Scan for the cell matching the given text and deliver its (X, Y) coordinate at center. 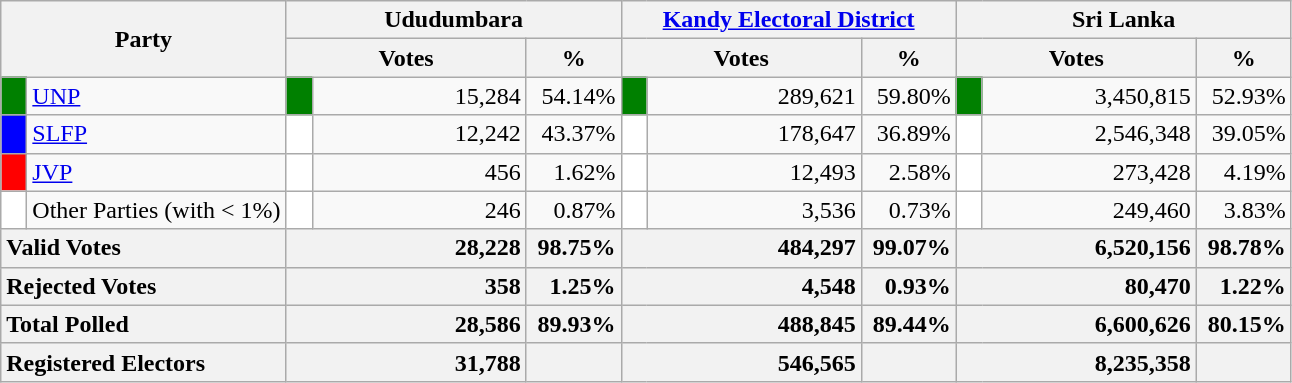
43.37% (574, 134)
546,565 (741, 362)
12,242 (419, 134)
12,493 (754, 172)
6,600,626 (1076, 324)
98.78% (1244, 248)
Sri Lanka (1124, 20)
3.83% (1244, 210)
6,520,156 (1076, 248)
4,548 (741, 286)
80.15% (1244, 324)
JVP (156, 172)
Other Parties (with < 1%) (156, 210)
28,228 (406, 248)
80,470 (1076, 286)
36.89% (908, 134)
1.22% (1244, 286)
98.75% (574, 248)
59.80% (908, 96)
Registered Electors (144, 362)
2.58% (908, 172)
39.05% (1244, 134)
4.19% (1244, 172)
52.93% (1244, 96)
Rejected Votes (144, 286)
246 (419, 210)
178,647 (754, 134)
Valid Votes (144, 248)
SLFP (156, 134)
488,845 (741, 324)
0.73% (908, 210)
UNP (156, 96)
15,284 (419, 96)
Party (144, 39)
Kandy Electoral District (788, 20)
31,788 (406, 362)
249,460 (1089, 210)
3,536 (754, 210)
Total Polled (144, 324)
89.44% (908, 324)
1.25% (574, 286)
273,428 (1089, 172)
456 (419, 172)
28,586 (406, 324)
99.07% (908, 248)
289,621 (754, 96)
484,297 (741, 248)
8,235,358 (1076, 362)
0.87% (574, 210)
89.93% (574, 324)
358 (406, 286)
1.62% (574, 172)
0.93% (908, 286)
54.14% (574, 96)
2,546,348 (1089, 134)
Ududumbara (454, 20)
3,450,815 (1089, 96)
